Find where the given text appears and provide that cell's center as [x, y] coordinate. 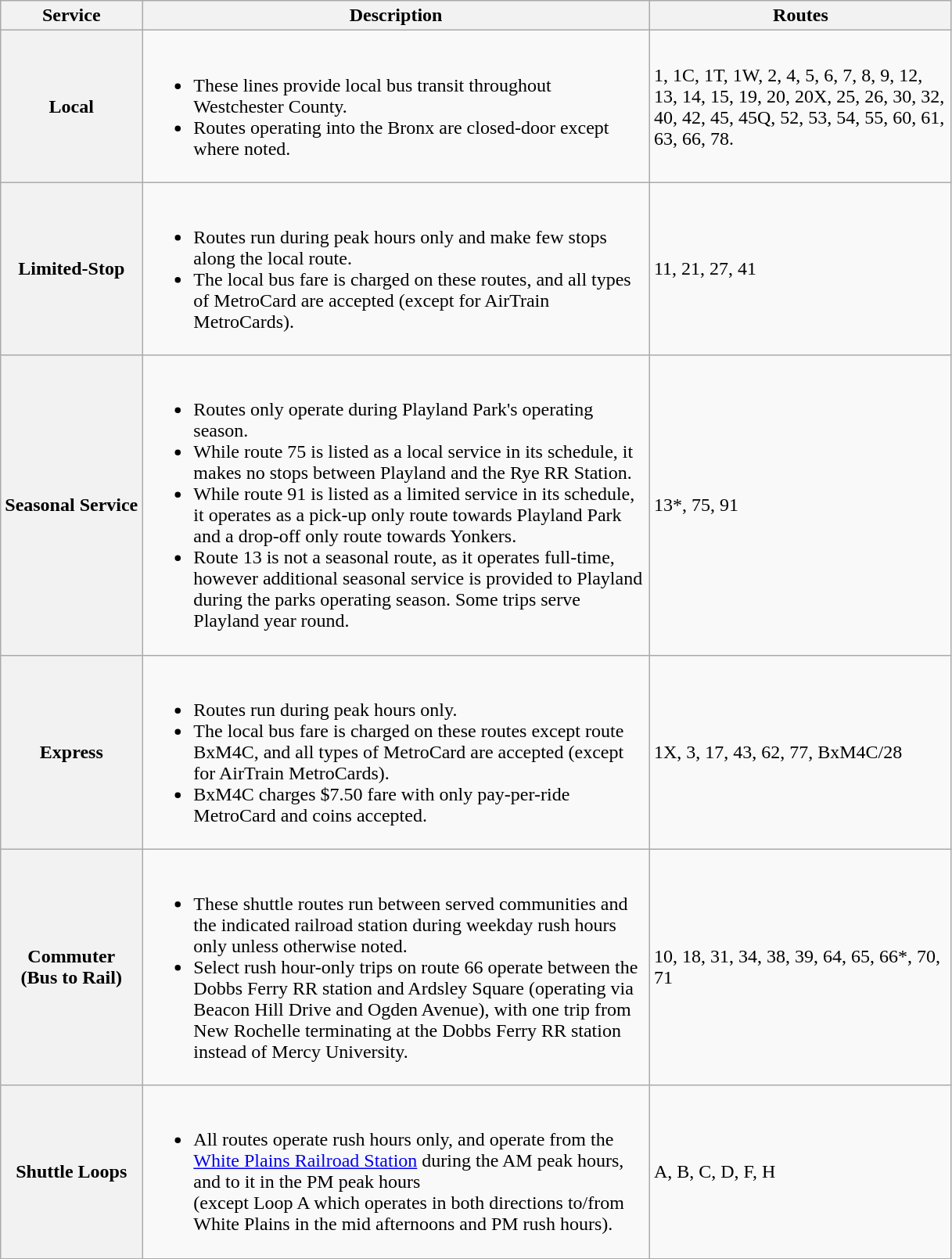
Commuter(Bus to Rail) [72, 967]
Shuttle Loops [72, 1172]
1X, 3, 17, 43, 62, 77, BxM4C/28 [800, 752]
10, 18, 31, 34, 38, 39, 64, 65, 66*, 70, 71 [800, 967]
A, B, C, D, F, H [800, 1172]
These lines provide local bus transit throughout Westchester County.Routes operating into the Bronx are closed-door except where noted. [396, 106]
11, 21, 27, 41 [800, 269]
Express [72, 752]
Routes [800, 16]
Service [72, 16]
Local [72, 106]
Limited-Stop [72, 269]
13*, 75, 91 [800, 505]
Seasonal Service [72, 505]
1, 1C, 1T, 1W, 2, 4, 5, 6, 7, 8, 9, 12, 13, 14, 15, 19, 20, 20X, 25, 26, 30, 32, 40, 42, 45, 45Q, 52, 53, 54, 55, 60, 61, 63, 66, 78. [800, 106]
Description [396, 16]
